Return (x, y) of the center of cell containing provided text 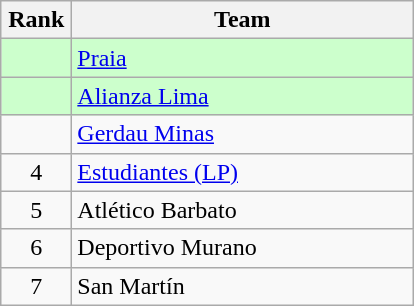
Deportivo Murano (242, 248)
San Martín (242, 286)
Gerdau Minas (242, 134)
4 (36, 172)
Atlético Barbato (242, 210)
Praia (242, 58)
Estudiantes (LP) (242, 172)
6 (36, 248)
Team (242, 20)
5 (36, 210)
Alianza Lima (242, 96)
7 (36, 286)
Rank (36, 20)
